Return (X, Y) of the center of cell containing provided text 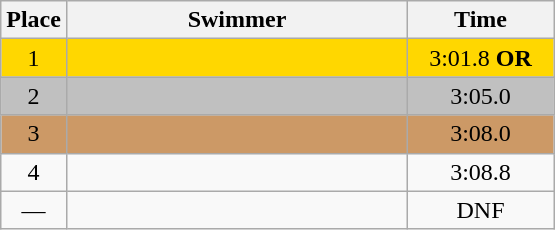
Place (34, 20)
— (34, 210)
3:01.8 OR (481, 58)
Swimmer (236, 20)
3:08.8 (481, 172)
3 (34, 134)
DNF (481, 210)
3:05.0 (481, 96)
Time (481, 20)
1 (34, 58)
3:08.0 (481, 134)
2 (34, 96)
4 (34, 172)
